Return the [x, y] coordinate for the center point of the cell that contains the specified text.  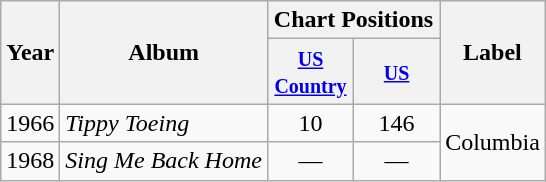
1966 [30, 123]
10 [310, 123]
Columbia [493, 142]
146 [397, 123]
Label [493, 52]
1968 [30, 161]
US [397, 72]
Chart Positions [353, 20]
Album [164, 52]
Sing Me Back Home [164, 161]
Year [30, 52]
Tippy Toeing [164, 123]
US Country [310, 72]
